Scan for the cell matching the given text and deliver its [x, y] coordinate at center. 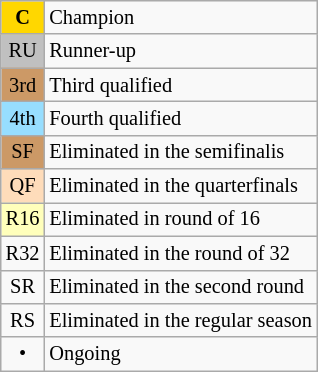
SR [23, 287]
C [23, 17]
3rd [23, 85]
QF [23, 186]
RU [23, 51]
R32 [23, 253]
Eliminated in the second round [180, 287]
Fourth qualified [180, 118]
RS [23, 320]
4th [23, 118]
Eliminated in the semifinalis [180, 152]
Eliminated in the quarterfinals [180, 186]
Third qualified [180, 85]
Runner-up [180, 51]
Eliminated in the regular season [180, 320]
Champion [180, 17]
SF [23, 152]
R16 [23, 219]
Eliminated in the round of 32 [180, 253]
Eliminated in round of 16 [180, 219]
• [23, 354]
Ongoing [180, 354]
